Identify which cell holds the provided text, then report its [X, Y] central coordinate. 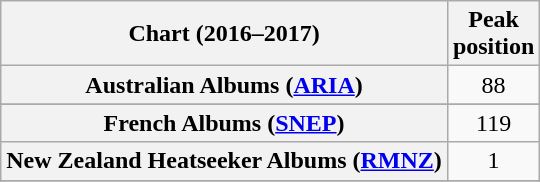
88 [493, 85]
119 [493, 123]
New Zealand Heatseeker Albums (RMNZ) [224, 161]
French Albums (SNEP) [224, 123]
Australian Albums (ARIA) [224, 85]
Peak position [493, 34]
1 [493, 161]
Chart (2016–2017) [224, 34]
